For the text-containing cell, return its midpoint in [X, Y] coordinate format. 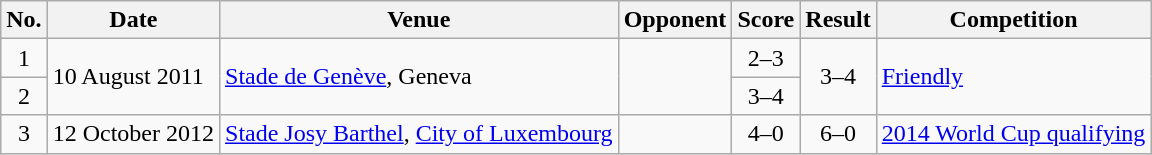
Stade Josy Barthel, City of Luxembourg [420, 134]
4–0 [766, 134]
10 August 2011 [133, 77]
3 [24, 134]
2–3 [766, 58]
6–0 [838, 134]
Friendly [1014, 77]
2014 World Cup qualifying [1014, 134]
Venue [420, 20]
Score [766, 20]
Date [133, 20]
12 October 2012 [133, 134]
Competition [1014, 20]
2 [24, 96]
Stade de Genève, Geneva [420, 77]
No. [24, 20]
1 [24, 58]
Opponent [675, 20]
Result [838, 20]
